For the text-containing cell, return its midpoint in (x, y) coordinate format. 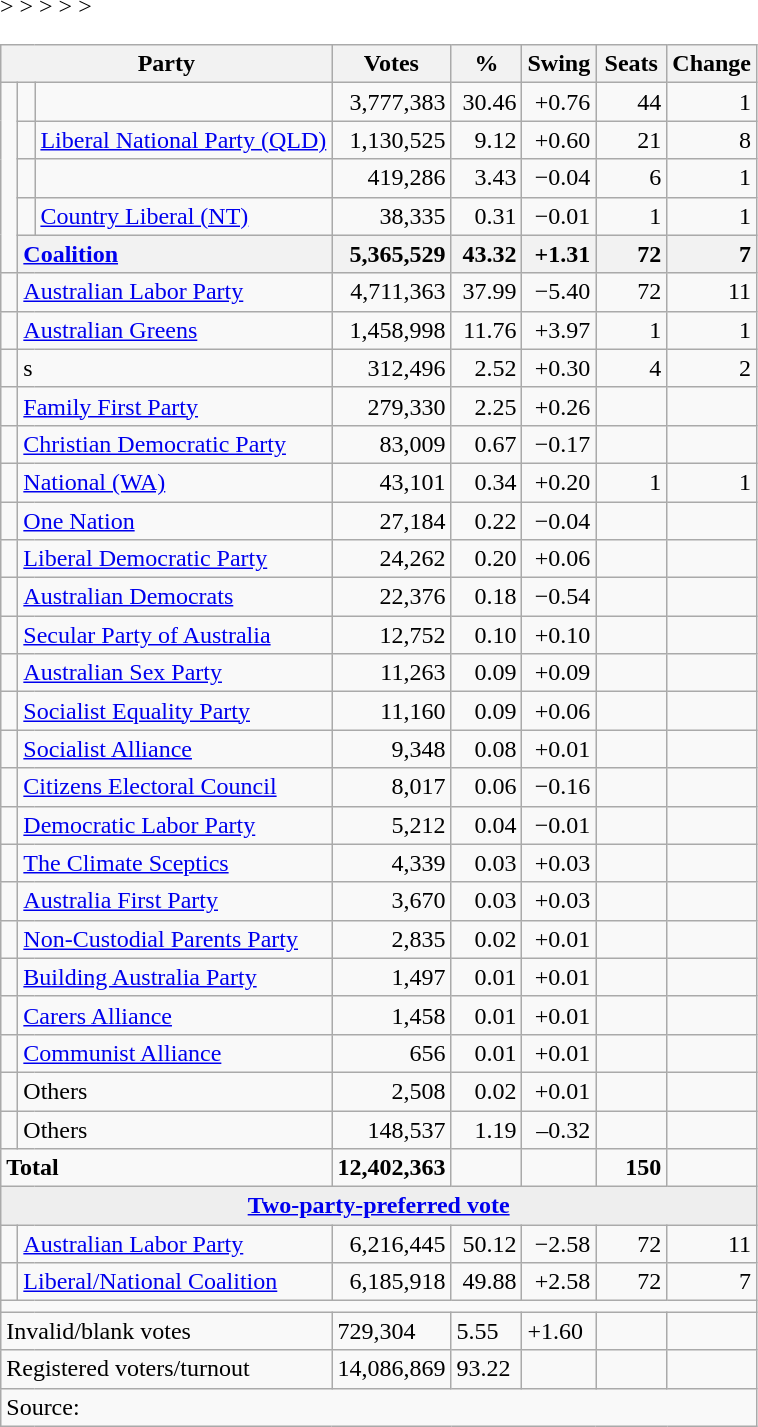
s (175, 368)
30.46 (486, 102)
0.10 (486, 635)
Country Liberal (NT) (184, 216)
2 (712, 368)
+2.58 (559, 1282)
Coalition (175, 254)
Building Australia Party (175, 977)
43.32 (486, 254)
−2.58 (559, 1244)
Citizens Electoral Council (175, 787)
1,458,998 (392, 330)
0.22 (486, 521)
Invalid/blank votes (166, 1331)
Seats (632, 64)
Swing (559, 64)
83,009 (392, 444)
24,262 (392, 559)
14,086,869 (392, 1369)
8,017 (392, 787)
Carers Alliance (175, 1015)
2,835 (392, 939)
3.43 (486, 178)
419,286 (392, 178)
0.34 (486, 482)
National (WA) (175, 482)
38,335 (392, 216)
Family First Party (175, 406)
22,376 (392, 597)
4,339 (392, 863)
148,537 (392, 1129)
Australian Greens (175, 330)
1,497 (392, 977)
–0.32 (559, 1129)
+0.26 (559, 406)
3,670 (392, 901)
+0.20 (559, 482)
0.06 (486, 787)
Registered voters/turnout (166, 1369)
Australian Democrats (175, 597)
656 (392, 1053)
Liberal/National Coalition (175, 1282)
0.18 (486, 597)
−0.16 (559, 787)
−5.40 (559, 292)
Secular Party of Australia (175, 635)
37.99 (486, 292)
0.31 (486, 216)
+0.09 (559, 673)
Source: (379, 1407)
Party (166, 64)
+1.31 (559, 254)
12,402,363 (392, 1168)
5,365,529 (392, 254)
The Climate Sceptics (175, 863)
93.22 (486, 1369)
Two-party-preferred vote (379, 1206)
1.19 (486, 1129)
Australia First Party (175, 901)
Socialist Alliance (175, 749)
+0.30 (559, 368)
0.08 (486, 749)
+0.76 (559, 102)
Democratic Labor Party (175, 825)
9,348 (392, 749)
6,216,445 (392, 1244)
11,160 (392, 711)
Non-Custodial Parents Party (175, 939)
6,185,918 (392, 1282)
9.12 (486, 140)
279,330 (392, 406)
44 (632, 102)
Australian Sex Party (175, 673)
+1.60 (559, 1331)
11,263 (392, 673)
43,101 (392, 482)
−0.17 (559, 444)
Change (712, 64)
4 (632, 368)
11.76 (486, 330)
0.67 (486, 444)
−0.54 (559, 597)
1,458 (392, 1015)
% (486, 64)
729,304 (392, 1331)
6 (632, 178)
One Nation (175, 521)
1,130,525 (392, 140)
2.52 (486, 368)
50.12 (486, 1244)
2,508 (392, 1091)
8 (712, 140)
+0.10 (559, 635)
Christian Democratic Party (175, 444)
150 (632, 1168)
Votes (392, 64)
+0.60 (559, 140)
4,711,363 (392, 292)
312,496 (392, 368)
12,752 (392, 635)
3,777,383 (392, 102)
0.04 (486, 825)
Socialist Equality Party (175, 711)
+3.97 (559, 330)
21 (632, 140)
Communist Alliance (175, 1053)
0.20 (486, 559)
5.55 (486, 1331)
27,184 (392, 521)
Liberal National Party (QLD) (184, 140)
Total (166, 1168)
49.88 (486, 1282)
2.25 (486, 406)
Liberal Democratic Party (175, 559)
5,212 (392, 825)
